Determine the (x, y) coordinate at the center of the cell enclosing the given text.  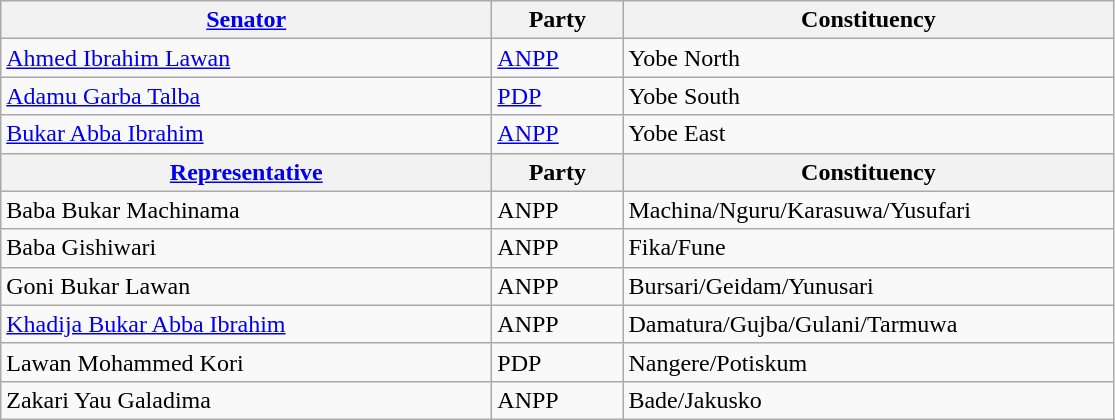
Bursari/Geidam/Yunusari (868, 286)
Representative (246, 172)
Zakari Yau Galadima (246, 400)
Yobe East (868, 134)
Fika/Fune (868, 248)
Senator (246, 20)
Nangere/Potiskum (868, 362)
Goni Bukar Lawan (246, 286)
Yobe South (868, 96)
Adamu Garba Talba (246, 96)
Damatura/Gujba/Gulani/Tarmuwa (868, 324)
Khadija Bukar Abba Ibrahim (246, 324)
Baba Gishiwari (246, 248)
Bade/Jakusko (868, 400)
Bukar Abba Ibrahim (246, 134)
Lawan Mohammed Kori (246, 362)
Baba Bukar Machinama (246, 210)
Yobe North (868, 58)
Ahmed Ibrahim Lawan (246, 58)
Machina/Nguru/Karasuwa/Yusufari (868, 210)
